Scan for the cell matching the given text and deliver its (x, y) coordinate at center. 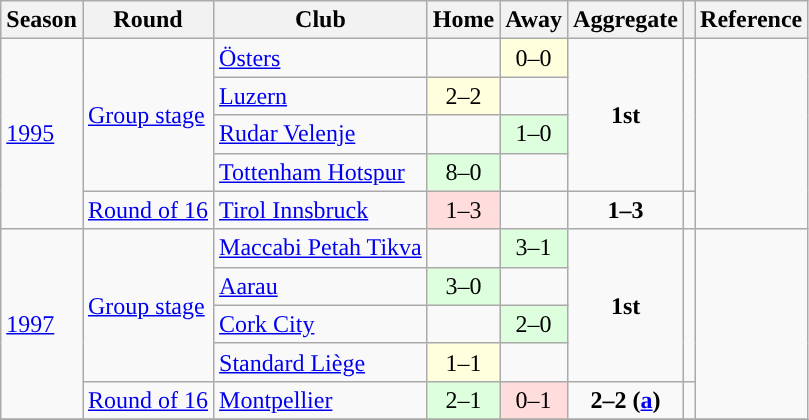
2–2 (463, 96)
1995 (42, 134)
Reference (752, 20)
Tottenham Hotspur (321, 172)
3–0 (463, 286)
2–1 (463, 400)
Standard Liège (321, 362)
Home (463, 20)
8–0 (463, 172)
2–2 (a) (626, 400)
Season (42, 20)
2–0 (534, 324)
1–1 (463, 362)
1–0 (534, 134)
Round (148, 20)
Club (321, 20)
Luzern (321, 96)
Aarau (321, 286)
Away (534, 20)
0–1 (534, 400)
1997 (42, 324)
Tirol Innsbruck (321, 210)
3–1 (534, 248)
Östers (321, 58)
Cork City (321, 324)
0–0 (534, 58)
Aggregate (626, 20)
Maccabi Petah Tikva (321, 248)
Rudar Velenje (321, 134)
Montpellier (321, 400)
